Return the (x, y) coordinate for the center point of the cell that contains the specified text.  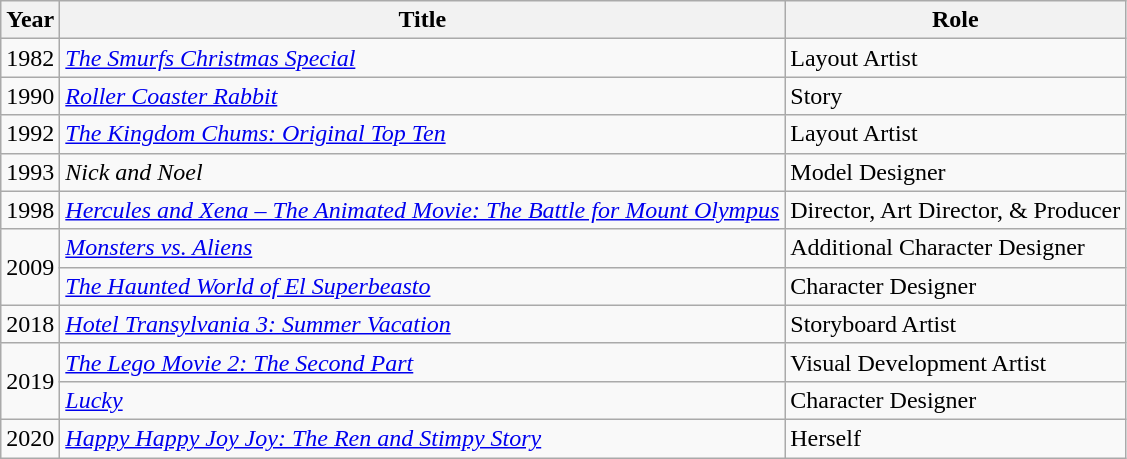
Nick and Noel (422, 172)
1982 (30, 58)
Herself (956, 438)
Lucky (422, 400)
2020 (30, 438)
Visual Development Artist (956, 362)
The Haunted World of El Superbeasto (422, 286)
1992 (30, 134)
2019 (30, 381)
Happy Happy Joy Joy: The Ren and Stimpy Story (422, 438)
Monsters vs. Aliens (422, 248)
Hotel Transylvania 3: Summer Vacation (422, 324)
Roller Coaster Rabbit (422, 96)
Title (422, 20)
Storyboard Artist (956, 324)
1998 (30, 210)
Model Designer (956, 172)
The Kingdom Chums: Original Top Ten (422, 134)
The Smurfs Christmas Special (422, 58)
Director, Art Director, & Producer (956, 210)
2018 (30, 324)
Role (956, 20)
The Lego Movie 2: The Second Part (422, 362)
1990 (30, 96)
Story (956, 96)
Year (30, 20)
1993 (30, 172)
Hercules and Xena – The Animated Movie: The Battle for Mount Olympus (422, 210)
2009 (30, 267)
Additional Character Designer (956, 248)
